Provide the (x, y) coordinate of the cell's center where the given text is located.  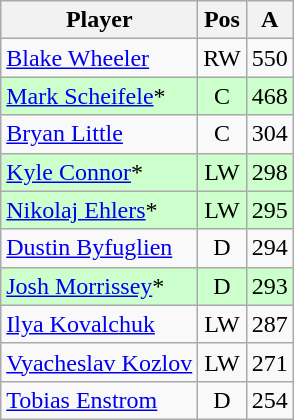
287 (270, 324)
Ilya Kovalchuk (100, 324)
Bryan Little (100, 134)
468 (270, 96)
295 (270, 210)
Player (100, 20)
293 (270, 286)
Kyle Connor* (100, 172)
Vyacheslav Kozlov (100, 362)
Pos (222, 20)
Dustin Byfuglien (100, 248)
Blake Wheeler (100, 58)
294 (270, 248)
RW (222, 58)
Tobias Enstrom (100, 400)
Nikolaj Ehlers* (100, 210)
271 (270, 362)
304 (270, 134)
298 (270, 172)
Mark Scheifele* (100, 96)
A (270, 20)
550 (270, 58)
254 (270, 400)
Josh Morrissey* (100, 286)
